Extract the [x, y] coordinate from the center of the cell holding the provided text.  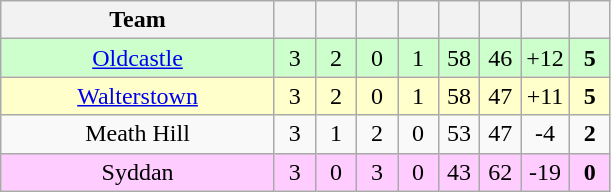
-19 [546, 172]
Walterstown [138, 96]
62 [500, 172]
+11 [546, 96]
Team [138, 20]
53 [460, 134]
-4 [546, 134]
46 [500, 58]
Oldcastle [138, 58]
43 [460, 172]
Meath Hill [138, 134]
Syddan [138, 172]
+12 [546, 58]
